From the cell containing the given text, extract its center point as [x, y] coordinate. 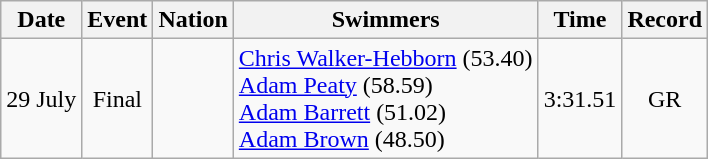
Time [580, 20]
Date [42, 20]
29 July [42, 98]
Nation [193, 20]
GR [665, 98]
Swimmers [386, 20]
Final [118, 98]
Record [665, 20]
3:31.51 [580, 98]
Chris Walker-Hebborn (53.40)Adam Peaty (58.59)Adam Barrett (51.02)Adam Brown (48.50) [386, 98]
Event [118, 20]
